Identify which cell holds the provided text, then report its [X, Y] central coordinate. 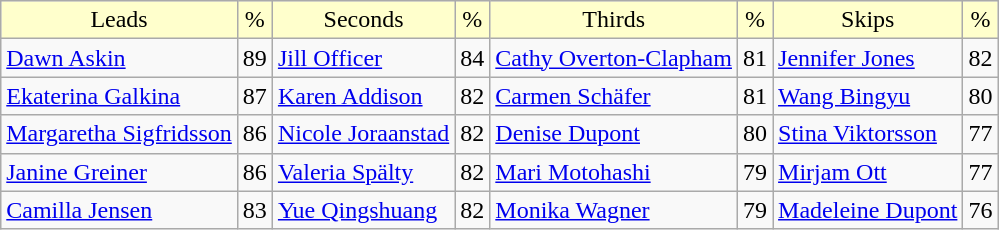
Yue Qingshuang [363, 210]
Denise Dupont [614, 134]
Seconds [363, 20]
Camilla Jensen [120, 210]
Valeria Spälty [363, 172]
Stina Viktorsson [868, 134]
Monika Wagner [614, 210]
Cathy Overton-Clapham [614, 58]
Dawn Askin [120, 58]
Leads [120, 20]
Karen Addison [363, 96]
83 [254, 210]
Jennifer Jones [868, 58]
Ekaterina Galkina [120, 96]
89 [254, 58]
Nicole Joraanstad [363, 134]
Skips [868, 20]
76 [980, 210]
Thirds [614, 20]
84 [472, 58]
Wang Bingyu [868, 96]
Carmen Schäfer [614, 96]
Mari Motohashi [614, 172]
Madeleine Dupont [868, 210]
Janine Greiner [120, 172]
Jill Officer [363, 58]
Margaretha Sigfridsson [120, 134]
Mirjam Ott [868, 172]
87 [254, 96]
